For the text-containing cell, return its midpoint in (x, y) coordinate format. 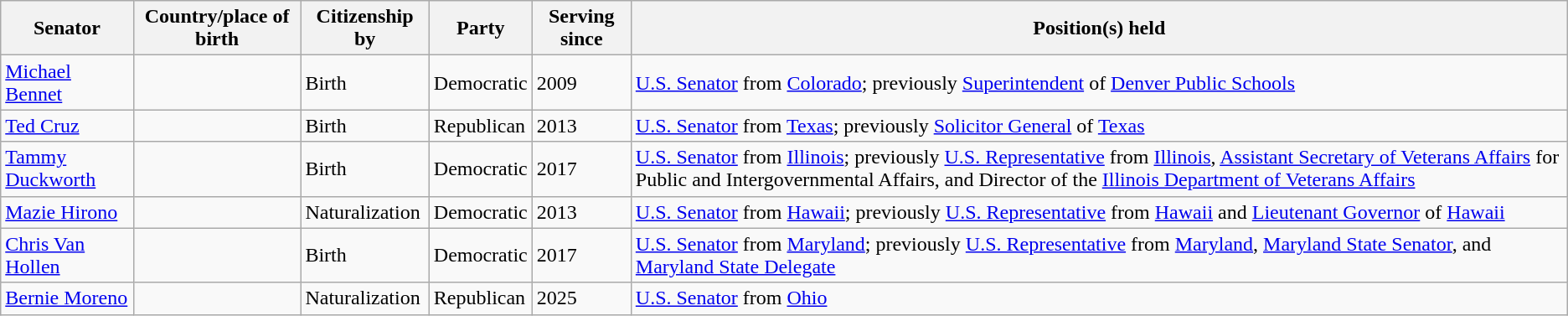
Ted Cruz (67, 126)
2009 (581, 82)
U.S. Senator from Maryland; previously U.S. Representative from Maryland, Maryland State Senator, and Maryland State Delegate (1099, 255)
Senator (67, 28)
2025 (581, 298)
Position(s) held (1099, 28)
Tammy Duckworth (67, 169)
Bernie Moreno (67, 298)
U.S. Senator from Hawaii; previously U.S. Representative from Hawaii and Lieutenant Governor of Hawaii (1099, 212)
U.S. Senator from Colorado; previously Superintendent of Denver Public Schools (1099, 82)
Party (481, 28)
Citizenship by (365, 28)
Serving since (581, 28)
U.S. Senator from Ohio (1099, 298)
Country/place of birth (217, 28)
U.S. Senator from Texas; previously Solicitor General of Texas (1099, 126)
Chris Van Hollen (67, 255)
Mazie Hirono (67, 212)
Michael Bennet (67, 82)
